From the cell containing the given text, extract its center point as (X, Y) coordinate. 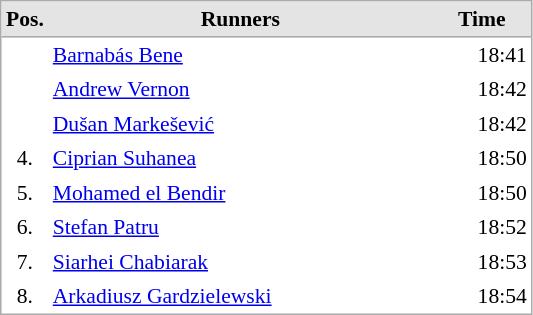
5. (26, 193)
Dušan Markešević (240, 123)
Stefan Patru (240, 227)
Pos. (26, 20)
Runners (240, 20)
18:53 (482, 261)
Barnabás Bene (240, 55)
Siarhei Chabiarak (240, 261)
Time (482, 20)
7. (26, 261)
Andrew Vernon (240, 89)
18:54 (482, 296)
Ciprian Suhanea (240, 158)
6. (26, 227)
Mohamed el Bendir (240, 193)
8. (26, 296)
Arkadiusz Gardzielewski (240, 296)
4. (26, 158)
18:41 (482, 55)
18:52 (482, 227)
